Provide the [X, Y] coordinate of the cell's center where the given text is located.  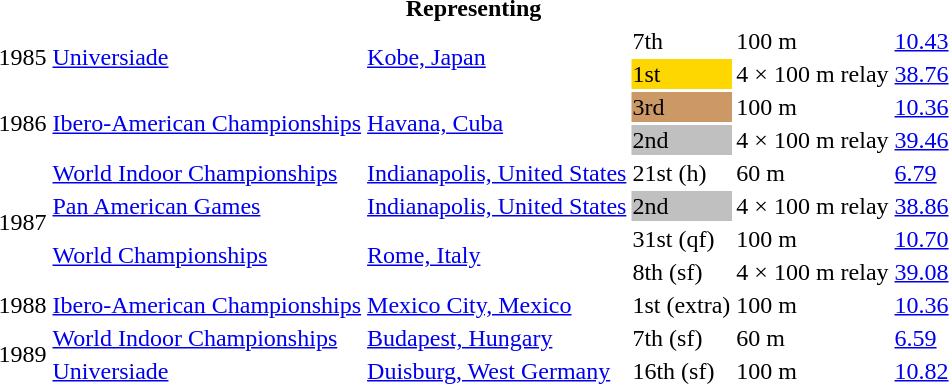
7th [682, 41]
Universiade [207, 58]
Havana, Cuba [497, 124]
7th (sf) [682, 338]
World Championships [207, 256]
Mexico City, Mexico [497, 305]
3rd [682, 107]
31st (qf) [682, 239]
Pan American Games [207, 206]
Kobe, Japan [497, 58]
1st (extra) [682, 305]
Budapest, Hungary [497, 338]
Rome, Italy [497, 256]
8th (sf) [682, 272]
1st [682, 74]
21st (h) [682, 173]
